Determine the (x, y) coordinate at the center of the cell enclosing the given text.  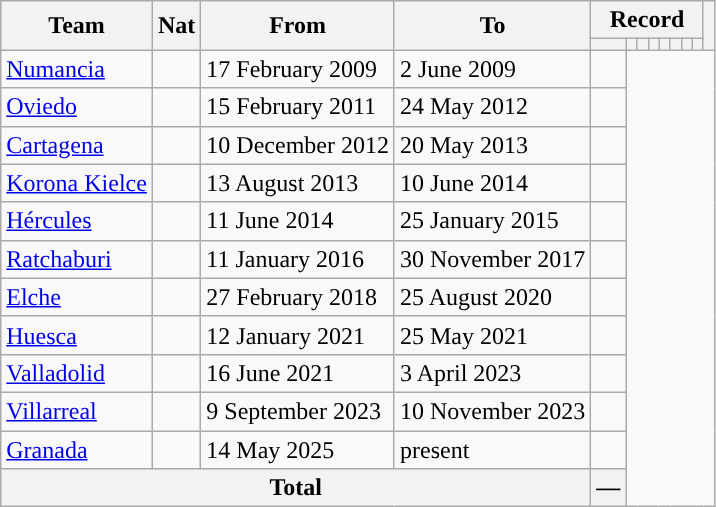
present (492, 449)
Ratchaburi (77, 259)
Numancia (77, 69)
2 June 2009 (492, 69)
25 August 2020 (492, 297)
Total (296, 488)
9 September 2023 (298, 411)
Korona Kielce (77, 183)
12 January 2021 (298, 335)
16 June 2021 (298, 373)
Oviedo (77, 107)
Huesca (77, 335)
Valladolid (77, 373)
14 May 2025 (298, 449)
24 May 2012 (492, 107)
— (608, 488)
Granada (77, 449)
11 January 2016 (298, 259)
Nat (176, 26)
10 November 2023 (492, 411)
27 February 2018 (298, 297)
Cartagena (77, 145)
11 June 2014 (298, 221)
15 February 2011 (298, 107)
20 May 2013 (492, 145)
30 November 2017 (492, 259)
3 April 2023 (492, 373)
10 December 2012 (298, 145)
25 January 2015 (492, 221)
To (492, 26)
From (298, 26)
10 June 2014 (492, 183)
17 February 2009 (298, 69)
Hércules (77, 221)
13 August 2013 (298, 183)
Team (77, 26)
Record (647, 20)
Elche (77, 297)
Villarreal (77, 411)
25 May 2021 (492, 335)
